Identify which cell holds the provided text, then report its [X, Y] central coordinate. 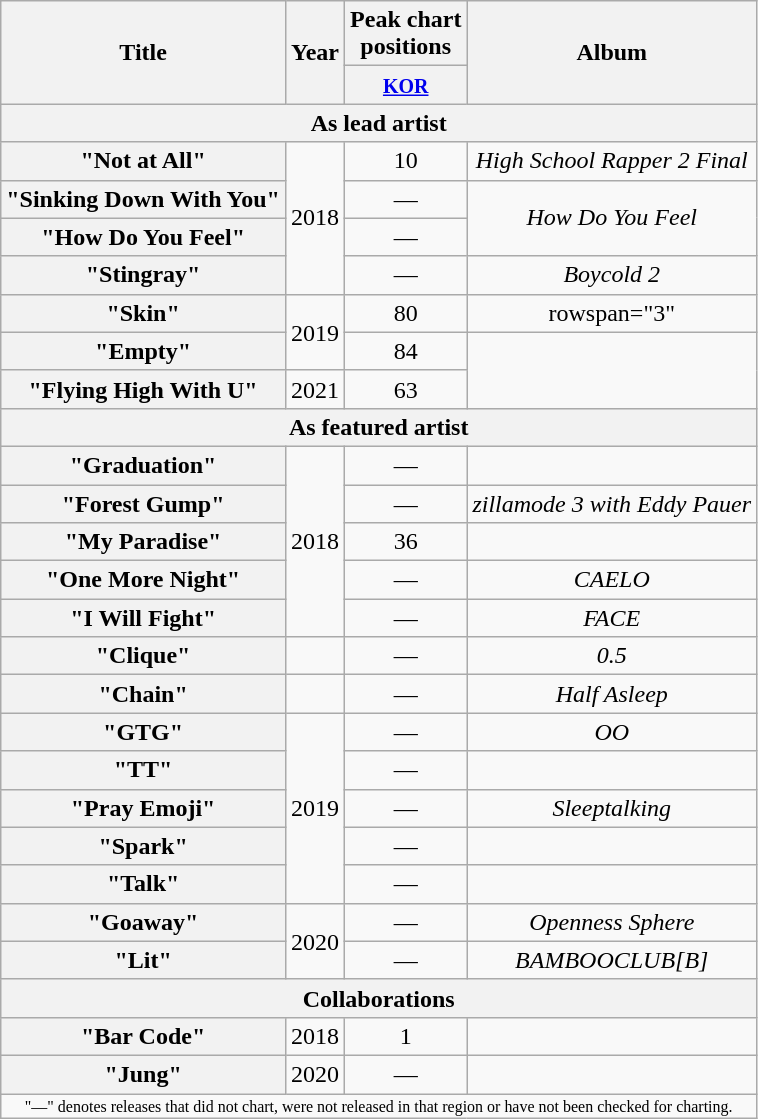
"Not at All" [144, 161]
Title [144, 52]
"Skin" [144, 313]
"GTG" [144, 732]
"Goaway" [144, 922]
10 [406, 161]
2021 [314, 389]
"Chain" [144, 694]
As lead artist [379, 123]
Collaborations [379, 998]
1 [406, 1036]
rowspan="3" [612, 313]
"One More Night" [144, 580]
"Graduation" [144, 465]
"Clique" [144, 656]
"Flying High With U" [144, 389]
KOR [406, 85]
"Jung" [144, 1074]
80 [406, 313]
"Stingray" [144, 275]
As featured artist [379, 427]
"Bar Code" [144, 1036]
Sleeptalking [612, 808]
"Talk" [144, 884]
Year [314, 52]
zillamode 3 with Eddy Pauer [612, 503]
"Sinking Down With You" [144, 199]
FACE [612, 618]
"Pray Emoji" [144, 808]
Peak chart positions [406, 34]
"—" denotes releases that did not chart, were not released in that region or have not been checked for charting. [379, 1106]
63 [406, 389]
BAMBOOCLUB[B] [612, 960]
36 [406, 542]
Album [612, 52]
"Forest Gump" [144, 503]
"Lit" [144, 960]
CAELO [612, 580]
Half Asleep [612, 694]
"I Will Fight" [144, 618]
0.5 [612, 656]
"Spark" [144, 846]
High School Rapper 2 Final [612, 161]
Openness Sphere [612, 922]
"My Paradise" [144, 542]
"Empty" [144, 351]
How Do You Feel [612, 218]
"How Do You Feel" [144, 237]
84 [406, 351]
"TT" [144, 770]
OO [612, 732]
Boycold 2 [612, 275]
